Identify which cell holds the provided text, then report its [x, y] central coordinate. 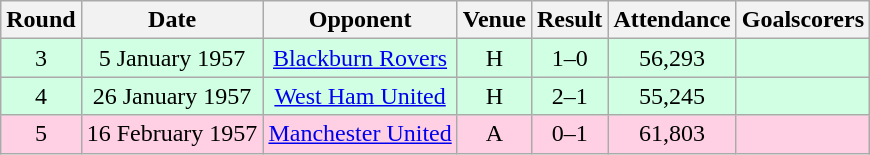
Result [569, 20]
Blackburn Rovers [360, 58]
4 [41, 96]
Round [41, 20]
Attendance [672, 20]
West Ham United [360, 96]
Manchester United [360, 134]
Opponent [360, 20]
0–1 [569, 134]
56,293 [672, 58]
26 January 1957 [172, 96]
Venue [494, 20]
3 [41, 58]
Date [172, 20]
5 [41, 134]
2–1 [569, 96]
61,803 [672, 134]
55,245 [672, 96]
5 January 1957 [172, 58]
Goalscorers [802, 20]
16 February 1957 [172, 134]
1–0 [569, 58]
A [494, 134]
